Determine the (x, y) coordinate at the center of the cell enclosing the given text.  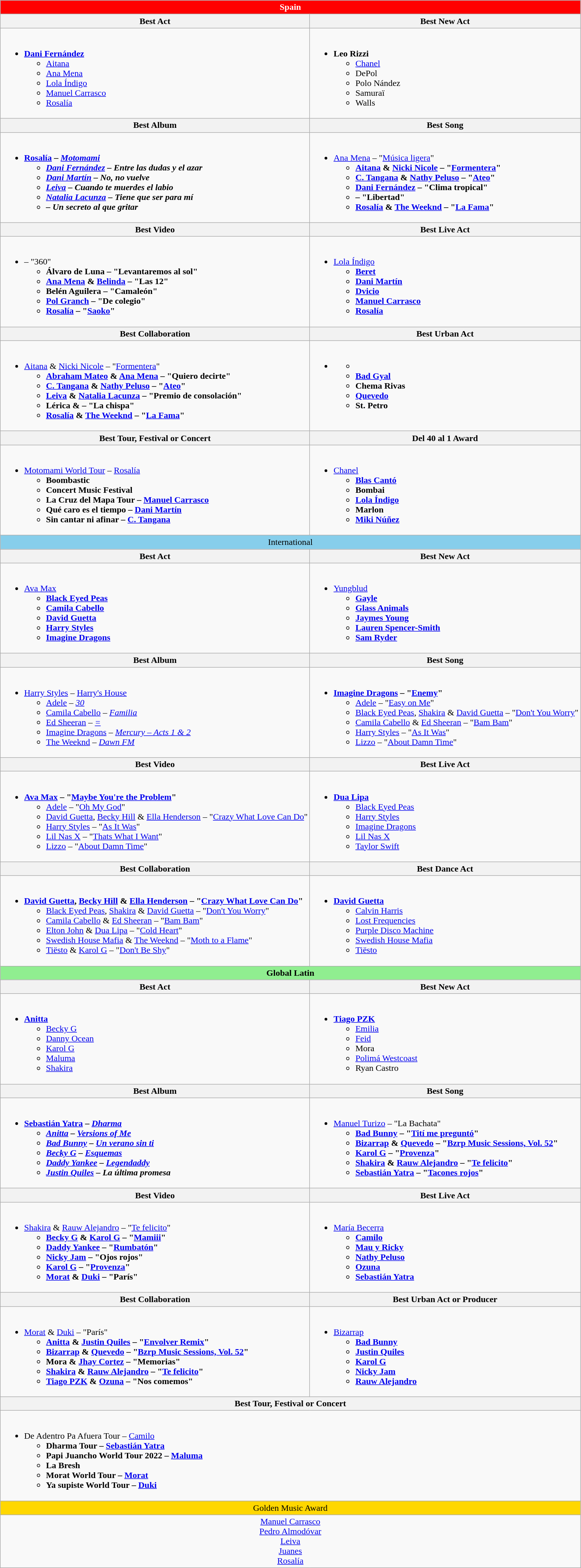
Tiago PZKEmiliaFeidMoraPolimá WestcoastRyan Castro (445, 1039)
Lola ÍndigoBeretDani MartínDvicioManuel CarrascoRosalía (445, 282)
– "360"Álvaro de Luna – "Levantaremos al sol"Ana Mena & Belinda – "Las 12"Belén Aguilera – "Camaleón"Pol Granch – "De colegio"Rosalía – "Saoko" (155, 282)
Manuel CarrascoPedro AlmodóvarLeivaJuanesRosalía (291, 1541)
Ava MaxBlack Eyed PeasCamila CabelloDavid GuettaHarry StylesImagine Dragons (155, 608)
Dua LipaBlack Eyed PeasHarry StylesImagine DragonsLil Nas XTaylor Swift (445, 817)
Del 40 al 1 Award (445, 438)
International (291, 542)
Spain (291, 7)
Golden Music Award (291, 1508)
BizarrapBad BunnyJustin QuilesKarol GNicky JamRauw Alejandro (445, 1351)
Best Urban Act or Producer (445, 1299)
David GuettaCalvin HarrisLost FrequenciesPurple Disco MachineSwedish House MafiaTiësto (445, 921)
María BecerraCamiloMau y RickyNathy PelusoOzunaSebastián Yatra (445, 1247)
YungbludGayleGlass AnimalsJaymes YoungLauren Spencer-SmithSam Ryder (445, 608)
Dani FernándezAitanaAna MenaLola ÍndigoManuel CarrascoRosalía (155, 73)
ChanelBlas CantóBombaiLola ÍndigoMarlonMiki Núñez (445, 490)
Bad GyalChema RivasQuevedoSt. Petro (445, 386)
Best Urban Act (445, 334)
Leo RizziChanelDePolPolo NándezSamuraïWalls (445, 73)
Harry Styles – Harry's HouseAdele – 30Camila Cabello – FamiliaEd Sheeran – =Imagine Dragons – Mercury – Acts 1 & 2The Weeknd – Dawn FM (155, 712)
Global Latin (291, 973)
Best Dance Act (445, 869)
AnittaBecky GDanny OceanKarol GMalumaShakira (155, 1039)
